Extract the [X, Y] coordinate from the center of the cell holding the provided text.  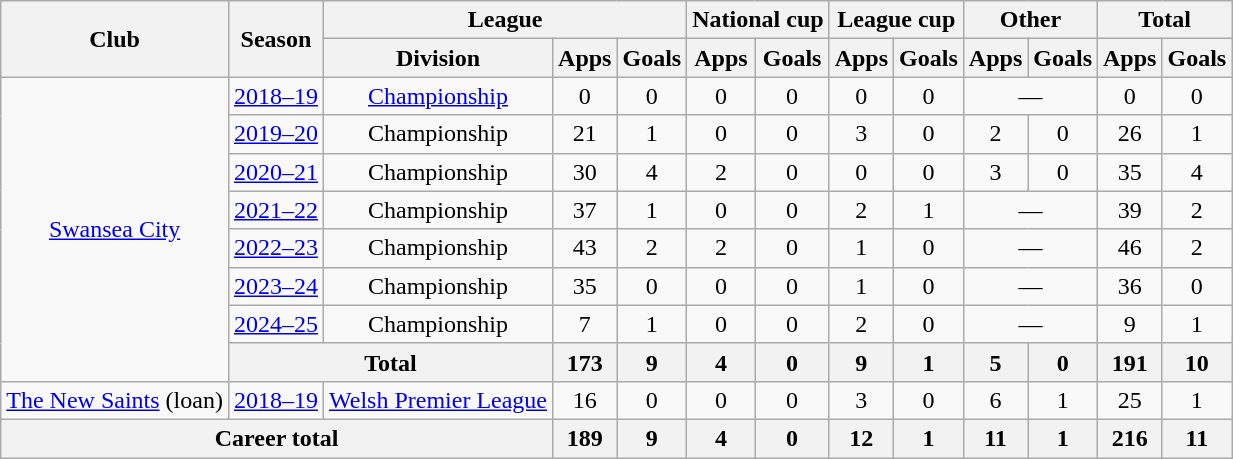
12 [861, 438]
5 [995, 362]
Club [115, 39]
43 [585, 248]
2020–21 [276, 172]
30 [585, 172]
2023–24 [276, 286]
36 [1130, 286]
Other [1030, 20]
191 [1130, 362]
25 [1130, 400]
2024–25 [276, 324]
National cup [758, 20]
189 [585, 438]
39 [1130, 210]
16 [585, 400]
The New Saints (loan) [115, 400]
Welsh Premier League [438, 400]
37 [585, 210]
Division [438, 58]
21 [585, 134]
Career total [277, 438]
2019–20 [276, 134]
173 [585, 362]
2021–22 [276, 210]
6 [995, 400]
Swansea City [115, 229]
Season [276, 39]
10 [1197, 362]
7 [585, 324]
League cup [896, 20]
46 [1130, 248]
2022–23 [276, 248]
26 [1130, 134]
League [504, 20]
216 [1130, 438]
